Output the [x, y] coordinate of the center of the cell containing the given text.  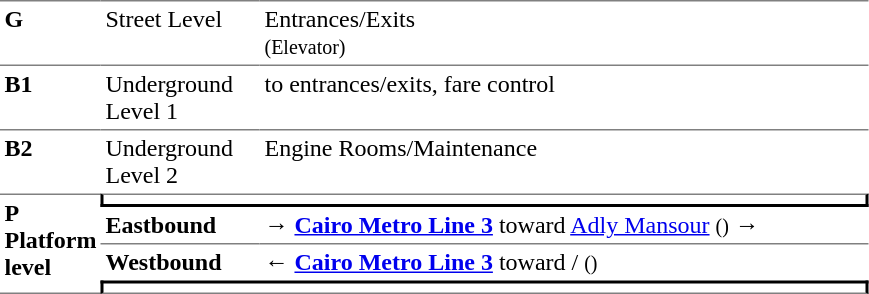
Street Level [180, 33]
← Cairo Metro Line 3 toward / () [564, 262]
PPlatform level [50, 244]
to entrances/exits, fare control [564, 98]
B1 [50, 98]
Eastbound [180, 226]
B2 [50, 162]
→ Cairo Metro Line 3 toward Adly Mansour () → [564, 226]
Entrances/Exits (Elevator) [564, 33]
Westbound [180, 262]
Engine Rooms/Maintenance [564, 162]
G [50, 33]
Underground Level 1 [180, 98]
Underground Level 2 [180, 162]
